For the text-containing cell, return its midpoint in (x, y) coordinate format. 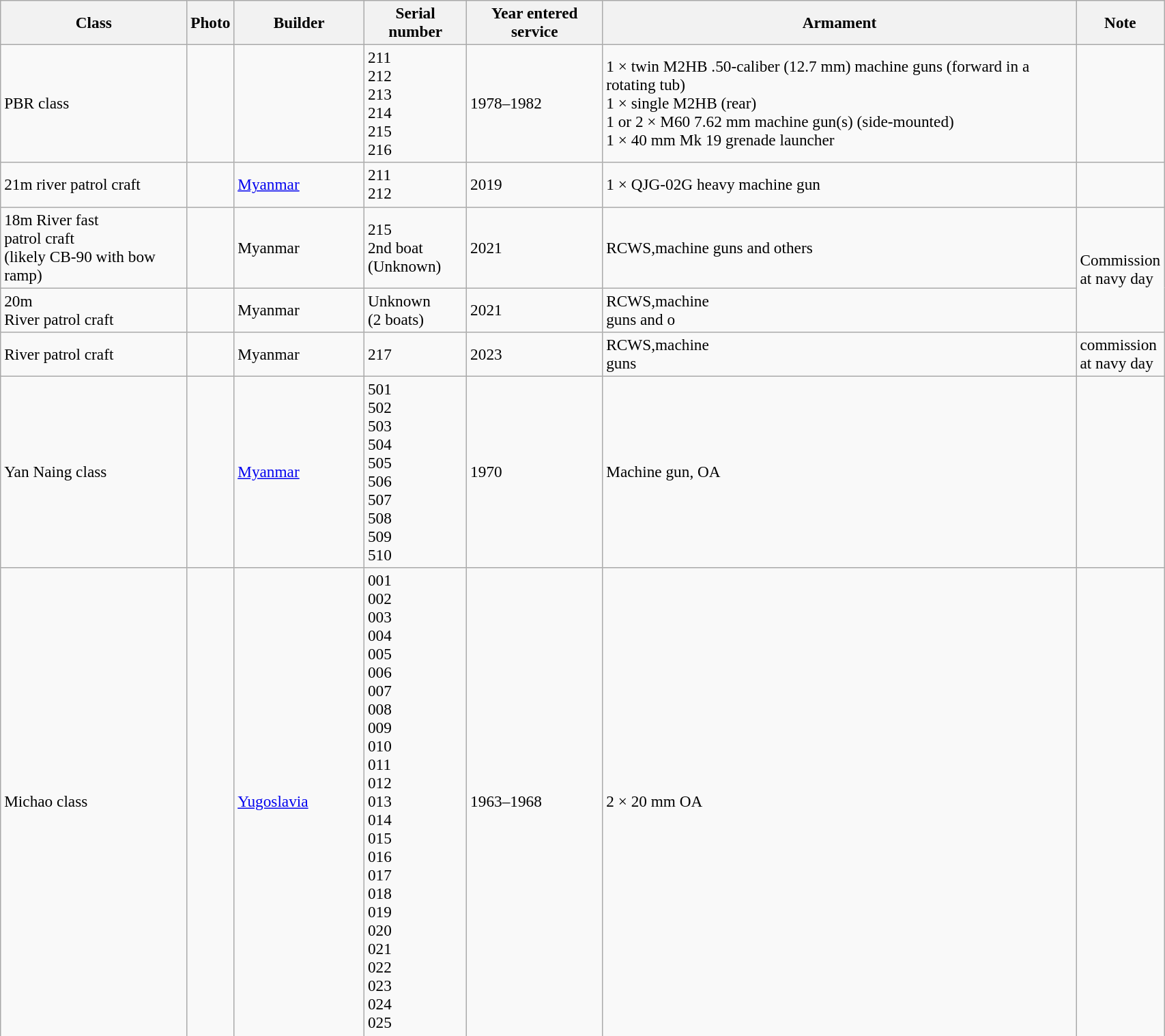
Class (94, 22)
Armament (839, 22)
211212 (416, 184)
2152nd boat(Unknown) (416, 247)
Michao class (94, 802)
18m River fastpatrol craft(likely CB-90 with bow ramp) (94, 247)
commissionat navy day (1121, 354)
PBR class (94, 104)
Builder (299, 22)
211212213214215216 (416, 104)
Serial number (416, 22)
2023 (535, 354)
Yugoslavia (299, 802)
RCWS,machine guns and others (839, 247)
217 (416, 354)
Year entered service (535, 22)
Yan Naing class (94, 472)
1970 (535, 472)
RCWS,machineguns and o (839, 310)
Unknown(2 boats) (416, 310)
1963–1968 (535, 802)
1 × QJG-02G heavy machine gun (839, 184)
2019 (535, 184)
501502503504505506507508509510 (416, 472)
Photo (210, 22)
Commissionat navy day (1121, 270)
2 × 20 mm OA (839, 802)
Machine gun, OA (839, 472)
20mRiver patrol craft (94, 310)
001002003004005006007008009010011012013014015016017018019020021022023024025 (416, 802)
River patrol craft (94, 354)
RCWS,machineguns (839, 354)
1978–1982 (535, 104)
Note (1121, 22)
21m river patrol craft (94, 184)
